Output the [X, Y] coordinate of the center of the cell containing the given text.  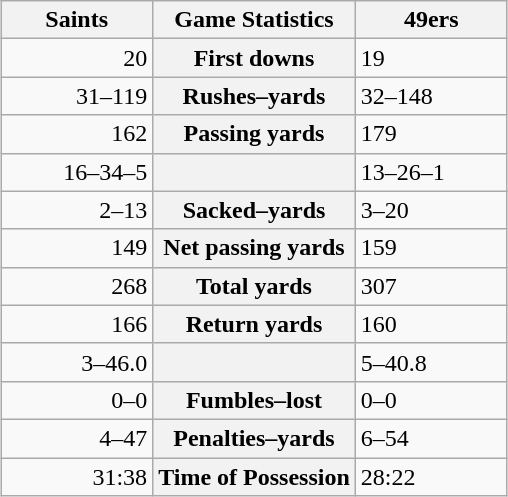
307 [431, 286]
Total yards [254, 286]
Penalties–yards [254, 438]
Fumbles–lost [254, 400]
268 [77, 286]
28:22 [431, 477]
First downs [254, 58]
2–13 [77, 210]
179 [431, 134]
Net passing yards [254, 248]
159 [431, 248]
162 [77, 134]
Time of Possession [254, 477]
32–148 [431, 96]
3–46.0 [77, 362]
16–34–5 [77, 172]
4–47 [77, 438]
Rushes–yards [254, 96]
Return yards [254, 324]
Sacked–yards [254, 210]
166 [77, 324]
Passing yards [254, 134]
13–26–1 [431, 172]
6–54 [431, 438]
Saints [77, 20]
5–40.8 [431, 362]
Game Statistics [254, 20]
31–119 [77, 96]
149 [77, 248]
160 [431, 324]
49ers [431, 20]
20 [77, 58]
3–20 [431, 210]
19 [431, 58]
31:38 [77, 477]
